For the text-containing cell, return its midpoint in (X, Y) coordinate format. 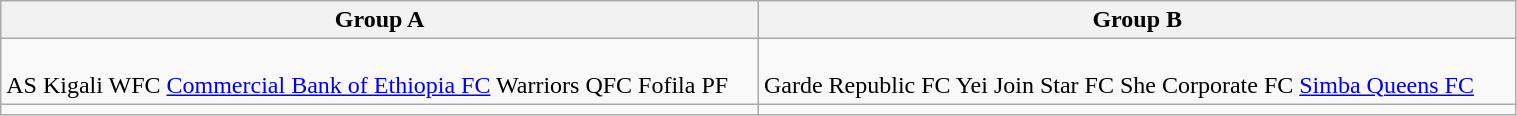
AS Kigali WFC Commercial Bank of Ethiopia FC Warriors QFC Fofila PF (380, 72)
Group B (1137, 20)
Garde Republic FC Yei Join Star FC She Corporate FC Simba Queens FC (1137, 72)
Group A (380, 20)
